Return the (X, Y) coordinate for the center point of the cell that contains the specified text.  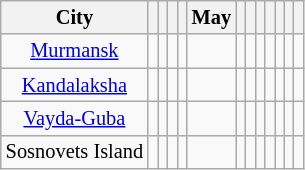
Sosnovets Island (74, 152)
Kandalaksha (74, 85)
Murmansk (74, 51)
City (74, 17)
Vayda-Guba (74, 118)
May (212, 17)
